For the text-containing cell, return its midpoint in [x, y] coordinate format. 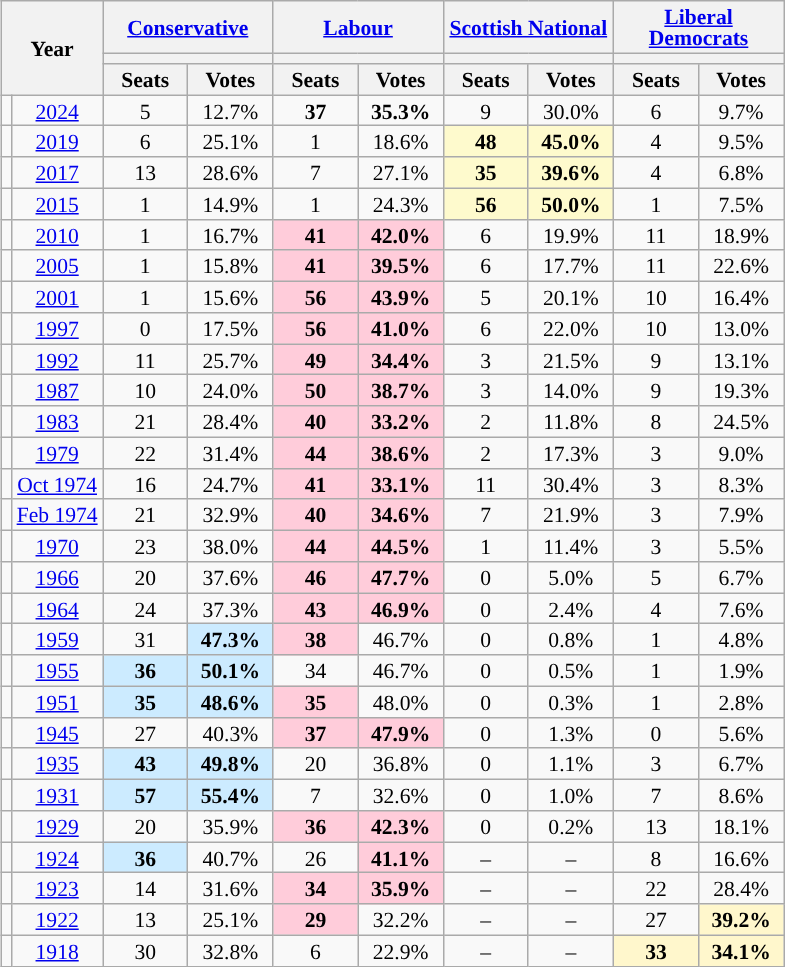
13.0% [742, 328]
5.6% [742, 732]
1979 [58, 452]
41.1% [400, 858]
16.4% [742, 296]
38.0% [230, 546]
18.1% [742, 826]
32.8% [230, 950]
39.6% [570, 172]
47.7% [400, 578]
33.1% [400, 484]
46 [316, 578]
38 [316, 640]
32.6% [400, 794]
55.4% [230, 794]
24.3% [400, 204]
16.7% [230, 234]
Scottish National [528, 27]
22.9% [400, 950]
17.3% [570, 452]
2010 [58, 234]
14.0% [570, 390]
28.6% [230, 172]
24.0% [230, 390]
1992 [58, 360]
31.6% [230, 888]
15.8% [230, 266]
5.0% [570, 578]
21.9% [570, 514]
1.1% [570, 764]
34.1% [742, 950]
25.7% [230, 360]
48.0% [400, 702]
48.6% [230, 702]
40.3% [230, 732]
9.5% [742, 142]
46.9% [400, 608]
37.6% [230, 578]
5.5% [742, 546]
57 [146, 794]
39.2% [742, 920]
1929 [58, 826]
Oct 1974 [58, 484]
16.6% [742, 858]
1959 [58, 640]
50.1% [230, 670]
37.3% [230, 608]
7.5% [742, 204]
34.4% [400, 360]
41.0% [400, 328]
2024 [58, 110]
11.4% [570, 546]
49.8% [230, 764]
23 [146, 546]
16 [146, 484]
26 [316, 858]
2005 [58, 266]
38.7% [400, 390]
15.6% [230, 296]
1.3% [570, 732]
20.1% [570, 296]
2.8% [742, 702]
22.0% [570, 328]
49 [316, 360]
29 [316, 920]
1924 [58, 858]
35.3% [400, 110]
50 [316, 390]
17.7% [570, 266]
9.0% [742, 452]
1922 [58, 920]
1951 [58, 702]
30.4% [570, 484]
31 [146, 640]
32.9% [230, 514]
21.5% [570, 360]
Labour [358, 27]
18.6% [400, 142]
33 [656, 950]
36.8% [400, 764]
44.5% [400, 546]
1955 [58, 670]
40.7% [230, 858]
7.9% [742, 514]
1983 [58, 422]
14 [146, 888]
1945 [58, 732]
12.7% [230, 110]
47.9% [400, 732]
13.1% [742, 360]
47.3% [230, 640]
0.5% [570, 670]
2.4% [570, 608]
0.8% [570, 640]
30 [146, 950]
Conservative [188, 27]
34.6% [400, 514]
14.9% [230, 204]
42.0% [400, 234]
6.8% [742, 172]
30.0% [570, 110]
8.6% [742, 794]
1931 [58, 794]
33.2% [400, 422]
9.7% [742, 110]
1.0% [570, 794]
1970 [58, 546]
1964 [58, 608]
2001 [58, 296]
18.9% [742, 234]
Liberal Democrats [698, 27]
24.7% [230, 484]
22.6% [742, 266]
48 [486, 142]
4.8% [742, 640]
38.6% [400, 452]
17.5% [230, 328]
1918 [58, 950]
7.6% [742, 608]
42.3% [400, 826]
31.4% [230, 452]
19.3% [742, 390]
1987 [58, 390]
1923 [58, 888]
2015 [58, 204]
1966 [58, 578]
0.3% [570, 702]
2017 [58, 172]
1997 [58, 328]
39.5% [400, 266]
45.0% [570, 142]
1935 [58, 764]
50.0% [570, 204]
24 [146, 608]
Year [52, 48]
24.5% [742, 422]
8.3% [742, 484]
2019 [58, 142]
32.2% [400, 920]
11.8% [570, 422]
0.2% [570, 826]
27.1% [400, 172]
43.9% [400, 296]
Feb 1974 [58, 514]
19.9% [570, 234]
1.9% [742, 670]
